Capture the cell that displays the provided text and extract its (X, Y) central coordinate. 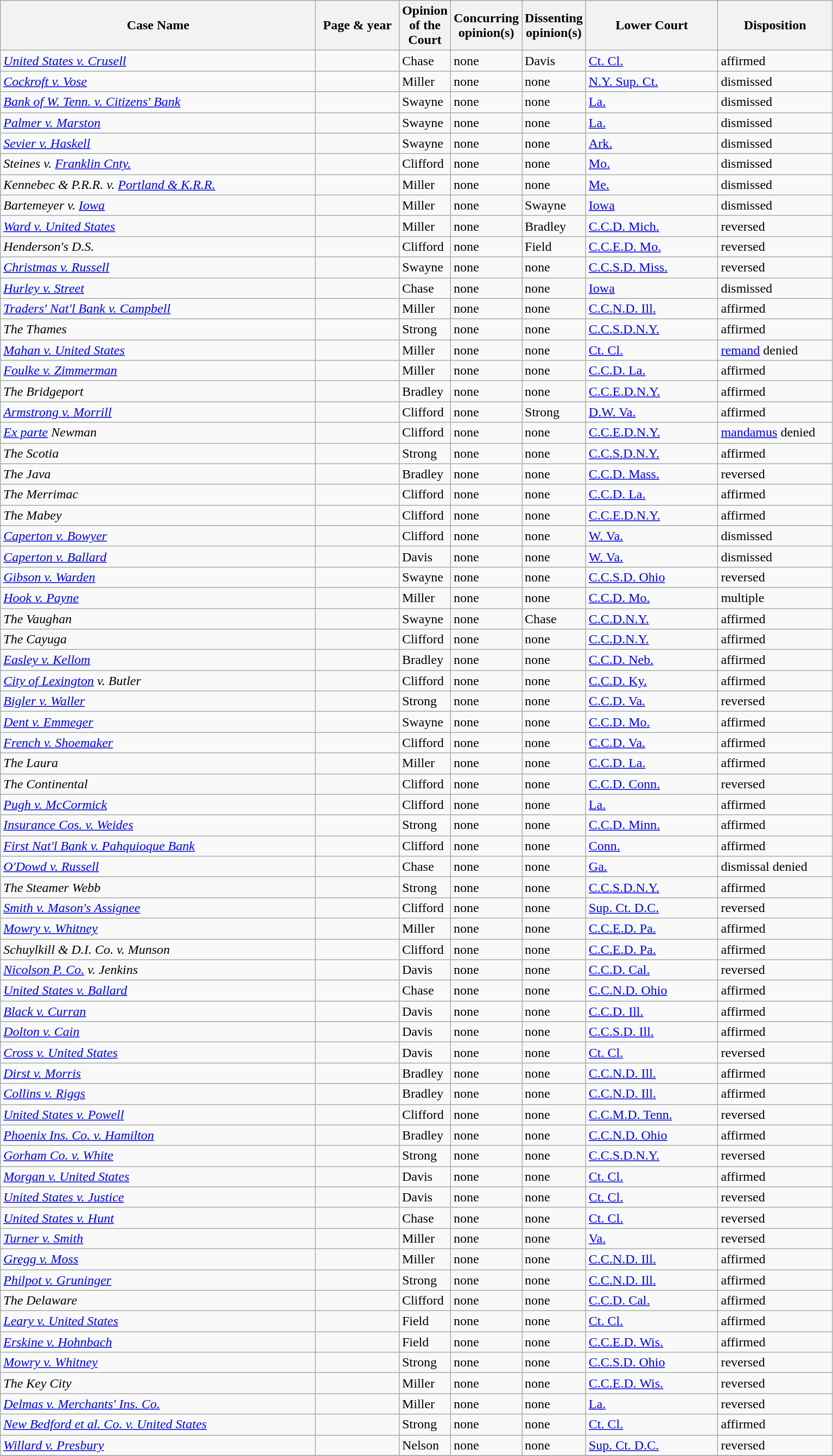
Leary v. United States (158, 1321)
Nelson (424, 1445)
United States v. Justice (158, 1197)
Schuylkill & D.I. Co. v. Munson (158, 949)
Page & year (358, 26)
Traders' Nat'l Bank v. Campbell (158, 309)
C.C.D. Ky. (652, 681)
Nicolson P. Co. v. Jenkins (158, 970)
Hurley v. Street (158, 288)
The Key City (158, 1383)
United States v. Hunt (158, 1218)
The Steamer Webb (158, 887)
The Java (158, 474)
D.W. Va. (652, 412)
Bank of W. Tenn. v. Citizens' Bank (158, 102)
Collins v. Riggs (158, 1094)
Caperton v. Bowyer (158, 536)
The Thames (158, 330)
Me. (652, 185)
Turner v. Smith (158, 1238)
Kennebec & P.R.R. v. Portland & K.R.R. (158, 185)
The Laura (158, 763)
dismissal denied (775, 866)
French v. Shoemaker (158, 743)
Erskine v. Hohnbach (158, 1342)
Bartemeyer v. Iowa (158, 205)
C.C.D. Mass. (652, 474)
Sevier v. Haskell (158, 143)
C.C.D. Conn. (652, 784)
Christmas v. Russell (158, 267)
Philpot v. Gruninger (158, 1280)
Concurring opinion(s) (486, 26)
New Bedford et al. Co. v. United States (158, 1425)
Caperton v. Ballard (158, 556)
Va. (652, 1238)
Pugh v. McCormick (158, 805)
The Cayuga (158, 640)
First Nat'l Bank v. Pahquioque Bank (158, 846)
Smith v. Mason's Assignee (158, 908)
The Continental (158, 784)
Opinion of the Court (424, 26)
remand denied (775, 350)
Ex parte Newman (158, 433)
The Scotia (158, 453)
C.C.D. Neb. (652, 660)
The Mabey (158, 515)
Insurance Cos. v. Weides (158, 825)
C.C.E.D. Mo. (652, 246)
Palmer v. Marston (158, 123)
N.Y. Sup. Ct. (652, 81)
Gregg v. Moss (158, 1259)
Cockroft v. Vose (158, 81)
C.C.D. Ill. (652, 1011)
Conn. (652, 846)
The Merrimac (158, 495)
Black v. Curran (158, 1011)
Disposition (775, 26)
United States v. Ballard (158, 991)
United States v. Powell (158, 1115)
Gibson v. Warden (158, 577)
Steines v. Franklin Cnty. (158, 164)
Ward v. United States (158, 226)
Hook v. Payne (158, 598)
O'Dowd v. Russell (158, 866)
The Bridgeport (158, 391)
C.C.S.D. Miss. (652, 267)
Dissenting opinion(s) (554, 26)
Delmas v. Merchants' Ins. Co. (158, 1404)
Case Name (158, 26)
Bigler v. Waller (158, 701)
Ga. (652, 866)
Henderson's D.S. (158, 246)
multiple (775, 598)
C.C.D. Mich. (652, 226)
mandamus denied (775, 433)
Foulke v. Zimmerman (158, 371)
United States v. Crusell (158, 61)
Dolton v. Cain (158, 1032)
C.C.D. Minn. (652, 825)
City of Lexington v. Butler (158, 681)
Ark. (652, 143)
Dent v. Emmeger (158, 722)
Dirst v. Morris (158, 1073)
Phoenix Ins. Co. v. Hamilton (158, 1135)
Easley v. Kellom (158, 660)
Gorham Co. v. White (158, 1156)
Mo. (652, 164)
C.C.S.D. Ill. (652, 1032)
Willard v. Presbury (158, 1445)
Lower Court (652, 26)
Cross v. United States (158, 1053)
The Vaughan (158, 618)
Armstrong v. Morrill (158, 412)
The Delaware (158, 1301)
Morgan v. United States (158, 1176)
C.C.M.D. Tenn. (652, 1115)
Mahan v. United States (158, 350)
